Return the (x, y) coordinate for the center point of the cell that contains the specified text.  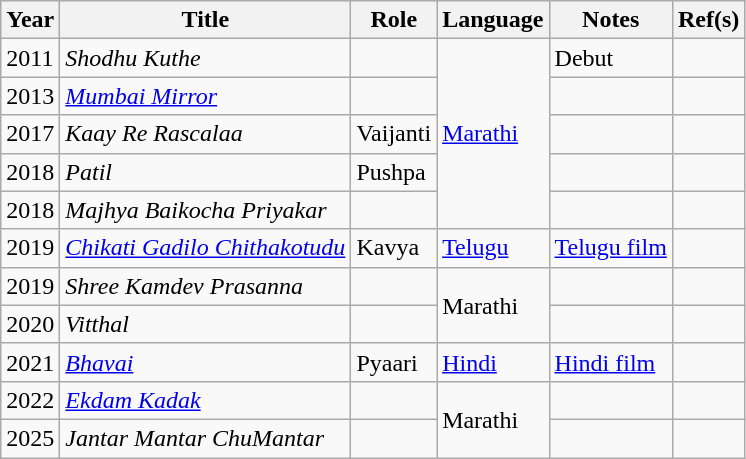
Shree Kamdev Prasanna (206, 286)
2022 (30, 400)
Year (30, 20)
2021 (30, 362)
2013 (30, 96)
Notes (610, 20)
Shodhu Kuthe (206, 58)
Patil (206, 172)
Chikati Gadilo Chithakotudu (206, 248)
2011 (30, 58)
Debut (610, 58)
2020 (30, 324)
Majhya Baikocha Priyakar (206, 210)
Jantar Mantar ChuMantar (206, 438)
Ref(s) (708, 20)
2025 (30, 438)
Pyaari (394, 362)
Mumbai Mirror (206, 96)
Bhavai (206, 362)
Vaijanti (394, 134)
Telugu (493, 248)
Kaay Re Rascalaa (206, 134)
Kavya (394, 248)
Telugu film (610, 248)
Language (493, 20)
Pushpa (394, 172)
Hindi (493, 362)
Ekdam Kadak (206, 400)
Role (394, 20)
Hindi film (610, 362)
Title (206, 20)
2017 (30, 134)
Vitthal (206, 324)
